Output the (x, y) coordinate of the center of the cell containing the given text.  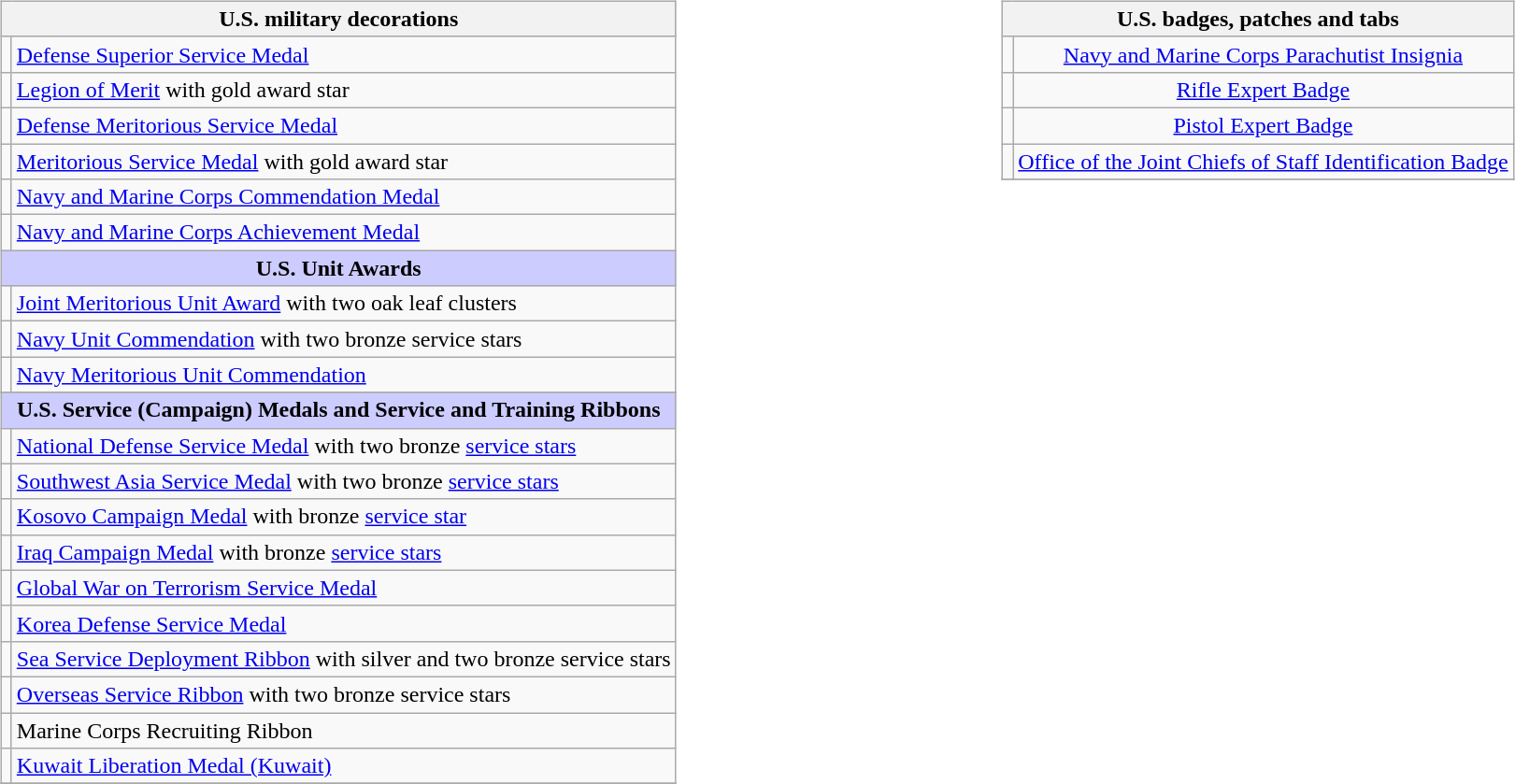
Sea Service Deployment Ribbon with silver and two bronze service stars (344, 659)
Joint Meritorious Unit Award with two oak leaf clusters (344, 304)
National Defense Service Medal with two bronze service stars (344, 446)
Meritorious Service Medal with gold award star (344, 162)
Rifle Expert Badge (1264, 90)
Navy Meritorious Unit Commendation (344, 375)
Marine Corps Recruiting Ribbon (344, 730)
Defense Superior Service Medal (344, 54)
Southwest Asia Service Medal with two bronze service stars (344, 481)
Navy and Marine Corps Parachutist Insignia (1264, 54)
Defense Meritorious Service Medal (344, 125)
U.S. badges, patches and tabs (1258, 19)
Kosovo Campaign Medal with bronze service star (344, 517)
Navy and Marine Corps Commendation Medal (344, 197)
U.S. Unit Awards (338, 268)
Pistol Expert Badge (1264, 125)
U.S. Service (Campaign) Medals and Service and Training Ribbons (338, 410)
Overseas Service Ribbon with two bronze service stars (344, 694)
Global War on Terrorism Service Medal (344, 588)
Navy and Marine Corps Achievement Medal (344, 233)
Korea Defense Service Medal (344, 623)
U.S. military decorations (338, 19)
Iraq Campaign Medal with bronze service stars (344, 552)
Kuwait Liberation Medal (Kuwait) (344, 766)
Office of the Joint Chiefs of Staff Identification Badge (1264, 162)
Legion of Merit with gold award star (344, 90)
Navy Unit Commendation with two bronze service stars (344, 339)
